Find where the given text appears and provide that cell's center as (X, Y) coordinate. 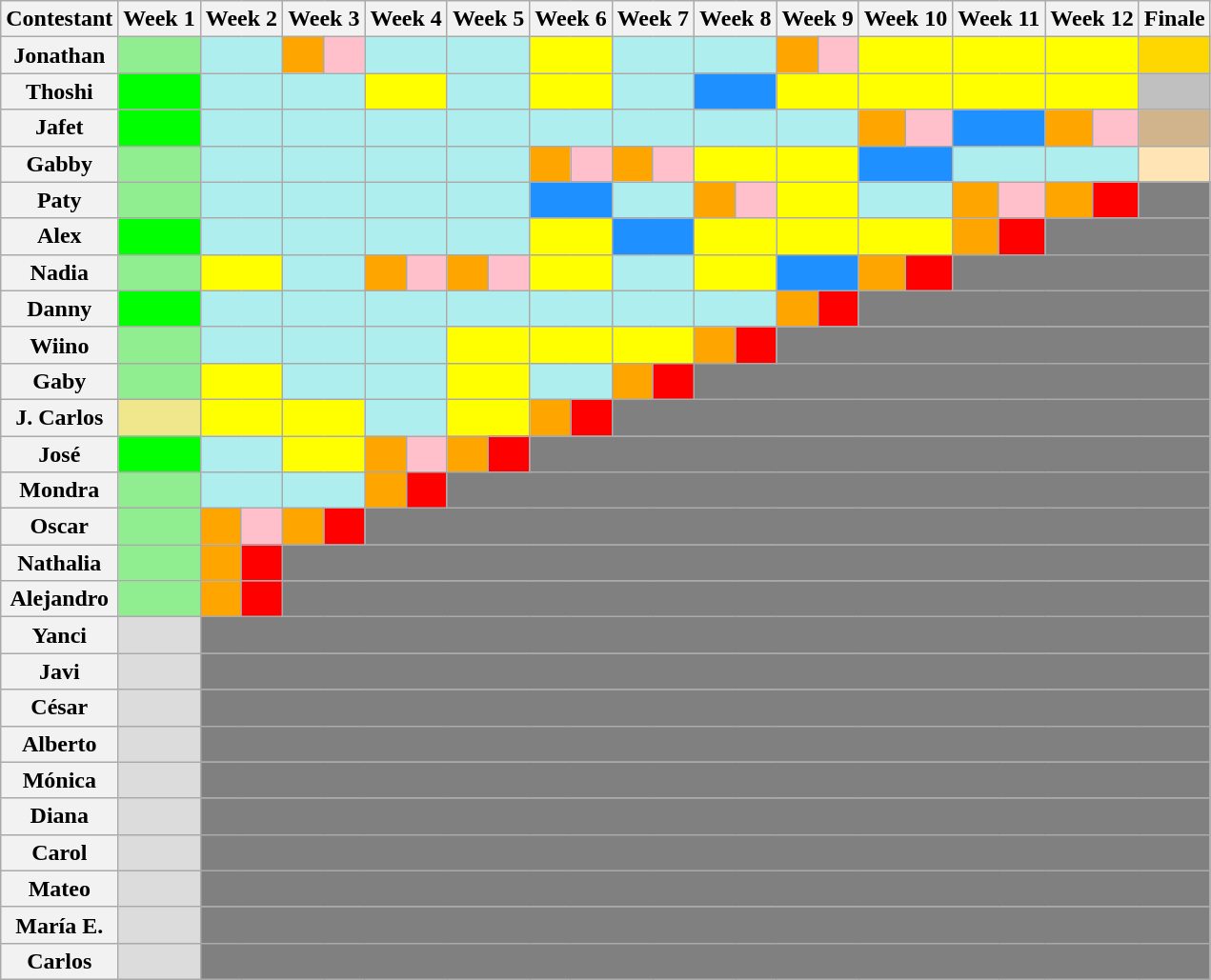
Contestant (59, 19)
Alberto (59, 744)
Week 4 (406, 19)
Paty (59, 200)
Week 10 (905, 19)
Week 3 (324, 19)
Mateo (59, 889)
Gaby (59, 381)
Week 5 (488, 19)
Week 9 (817, 19)
Week 7 (653, 19)
J. Carlos (59, 417)
Week 11 (999, 19)
José (59, 454)
Finale (1174, 19)
Week 2 (241, 19)
Nadia (59, 272)
Mondra (59, 490)
Danny (59, 309)
Jonathan (59, 55)
Yanci (59, 635)
Oscar (59, 527)
Nathalia (59, 563)
Diana (59, 816)
Week 12 (1092, 19)
Carlos (59, 961)
Alejandro (59, 599)
César (59, 708)
Mónica (59, 780)
María E. (59, 925)
Carol (59, 852)
Wiino (59, 345)
Gabby (59, 164)
Jafet (59, 128)
Week 1 (159, 19)
Javi (59, 671)
Thoshi (59, 91)
Week 6 (571, 19)
Alex (59, 236)
Week 8 (736, 19)
